Extract the [x, y] coordinate from the center of the cell holding the provided text.  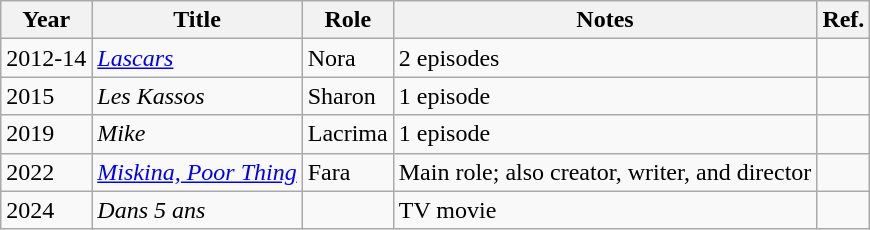
TV movie [605, 210]
Nora [348, 58]
2012-14 [46, 58]
Ref. [844, 20]
2019 [46, 134]
Fara [348, 172]
Year [46, 20]
2024 [46, 210]
Miskina, Poor Thing [197, 172]
2 episodes [605, 58]
Role [348, 20]
2022 [46, 172]
Title [197, 20]
Lacrima [348, 134]
Mike [197, 134]
2015 [46, 96]
Les Kassos [197, 96]
Lascars [197, 58]
Sharon [348, 96]
Dans 5 ans [197, 210]
Notes [605, 20]
Main role; also creator, writer, and director [605, 172]
